Identify which cell holds the provided text, then report its [X, Y] central coordinate. 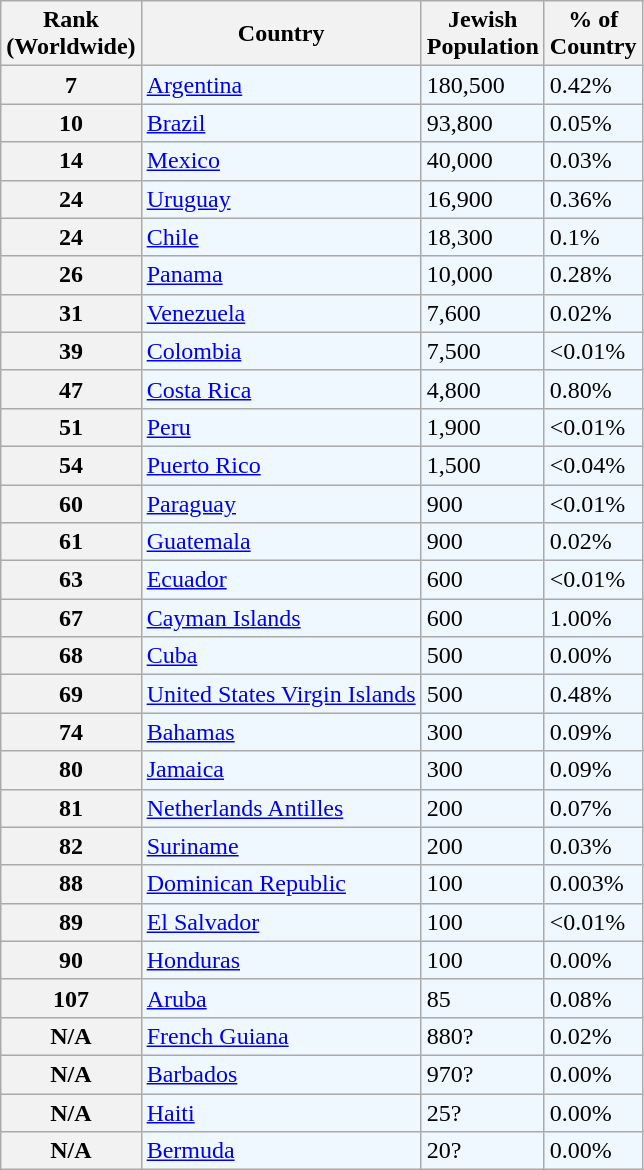
Ecuador [281, 580]
0.48% [593, 694]
0.05% [593, 123]
0.003% [593, 884]
60 [71, 503]
16,900 [482, 199]
Paraguay [281, 503]
25? [482, 1113]
0.36% [593, 199]
Chile [281, 237]
81 [71, 808]
93,800 [482, 123]
JewishPopulation [482, 34]
Cuba [281, 656]
89 [71, 922]
Mexico [281, 161]
Cayman Islands [281, 618]
El Salvador [281, 922]
107 [71, 998]
0.28% [593, 275]
0.08% [593, 998]
Dominican Republic [281, 884]
Rank(Worldwide) [71, 34]
85 [482, 998]
80 [71, 770]
180,500 [482, 85]
14 [71, 161]
7,600 [482, 313]
Peru [281, 427]
31 [71, 313]
Haiti [281, 1113]
United States Virgin Islands [281, 694]
French Guiana [281, 1036]
Country [281, 34]
Puerto Rico [281, 465]
Barbados [281, 1074]
82 [71, 846]
68 [71, 656]
Bahamas [281, 732]
7,500 [482, 351]
Brazil [281, 123]
67 [71, 618]
880? [482, 1036]
1,500 [482, 465]
0.80% [593, 389]
0.1% [593, 237]
26 [71, 275]
Venezuela [281, 313]
61 [71, 542]
Bermuda [281, 1151]
51 [71, 427]
4,800 [482, 389]
1,900 [482, 427]
<0.04% [593, 465]
1.00% [593, 618]
Uruguay [281, 199]
88 [71, 884]
10 [71, 123]
0.42% [593, 85]
Jamaica [281, 770]
% ofCountry [593, 34]
63 [71, 580]
Honduras [281, 960]
69 [71, 694]
10,000 [482, 275]
18,300 [482, 237]
Argentina [281, 85]
Netherlands Antilles [281, 808]
970? [482, 1074]
Panama [281, 275]
Costa Rica [281, 389]
47 [71, 389]
Guatemala [281, 542]
54 [71, 465]
90 [71, 960]
7 [71, 85]
0.07% [593, 808]
Suriname [281, 846]
39 [71, 351]
20? [482, 1151]
40,000 [482, 161]
74 [71, 732]
Aruba [281, 998]
Colombia [281, 351]
